Return the (X, Y) coordinate for the center point of the cell that contains the specified text.  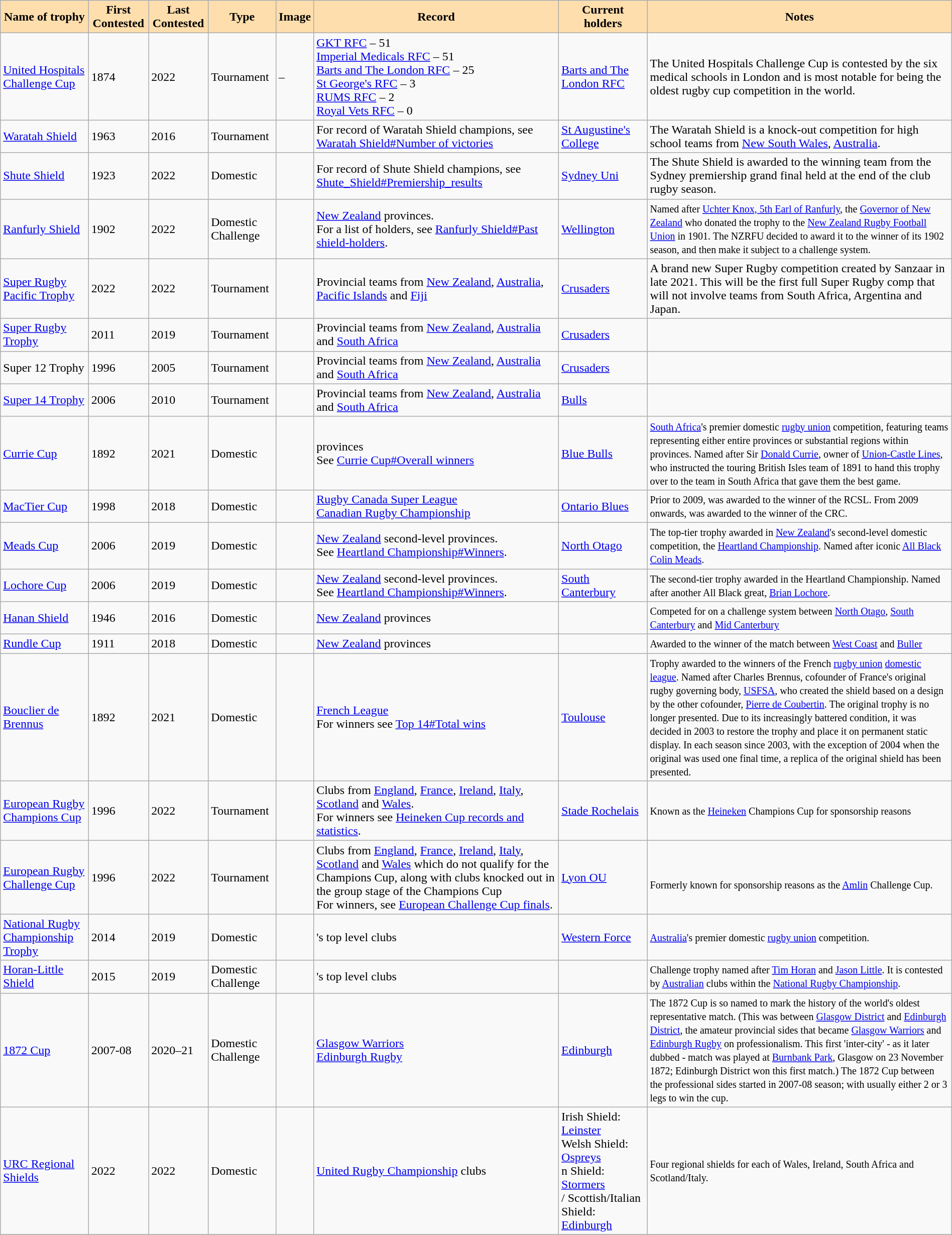
Sydney Uni (603, 176)
First Contested (118, 17)
Toulouse (603, 717)
The Waratah Shield is a knock-out competition for high school teams from New South Wales, Australia. (799, 137)
French LeagueFor winners see Top 14#Total wins (436, 717)
Current holders (603, 17)
Lyon OU (603, 877)
Currie Cup (44, 453)
Hanan Shield (44, 618)
Western Force (603, 937)
Name of trophy (44, 17)
2011 (118, 334)
United Hospitals Challenge Cup (44, 76)
Super Rugby Pacific Trophy (44, 288)
2015 (118, 976)
2010 (179, 400)
Last Contested (179, 17)
Super 12 Trophy (44, 368)
Awarded to the winner of the match between West Coast and Buller (799, 644)
United Rugby Championship clubs (436, 1171)
Bulls (603, 400)
Meads Cup (44, 545)
Ontario Blues (603, 506)
North Otago (603, 545)
2014 (118, 937)
Formerly known for sponsorship reasons as the Amlin Challenge Cup. (799, 877)
Waratah Shield (44, 137)
Australia's premier domestic rugby union competition. (799, 937)
Competed for on a challenge system between North Otago, South Canterbury and Mid Canterbury (799, 618)
Irish Shield: Leinster Welsh Shield: Ospreysn Shield: Stormers/ Scottish/Italian Shield: Edinburgh (603, 1171)
GKT RFC – 51Imperial Medicals RFC – 51Barts and The London RFC – 25St George's RFC – 3RUMS RFC – 2Royal Vets RFC – 0 (436, 76)
Wellington (603, 229)
Shute Shield (44, 176)
The Shute Shield is awarded to the winning team from the Sydney premiership grand final held at the end of the club rugby season. (799, 176)
1923 (118, 176)
1963 (118, 137)
provincesSee Currie Cup#Overall winners (436, 453)
– (295, 76)
Known as the Heineken Champions Cup for sponsorship reasons (799, 811)
Prior to 2009, was awarded to the winner of the RCSL. From 2009 onwards, was awarded to the winner of the CRC. (799, 506)
Rundle Cup (44, 644)
Rugby Canada Super League Canadian Rugby Championship (436, 506)
1998 (118, 506)
1911 (118, 644)
New Zealand provinces.For a list of holders, see Ranfurly Shield#Past shield-holders. (436, 229)
European Rugby Challenge Cup (44, 877)
Record (436, 17)
2005 (179, 368)
Glasgow Warriors Edinburgh Rugby (436, 1050)
The second-tier trophy awarded in the Heartland Championship. Named after another All Black great, Brian Lochore. (799, 585)
1874 (118, 76)
Lochore Cup (44, 585)
Clubs from England, France, Ireland, Italy, Scotland and Wales.For winners see Heineken Cup records and statistics. (436, 811)
Ranfurly Shield (44, 229)
Horan-Little Shield (44, 976)
Notes (799, 17)
Provincial teams from New Zealand, Australia, Pacific Islands and Fiji (436, 288)
National Rugby Championship Trophy (44, 937)
Type (242, 17)
Super Rugby Trophy (44, 334)
For record of Waratah Shield champions, see Waratah Shield#Number of victories (436, 137)
MacTier Cup (44, 506)
2007-08 (118, 1050)
The top-tier trophy awarded in New Zealand's second-level domestic competition, the Heartland Championship. Named after iconic All Black Colin Meads. (799, 545)
Edinburgh (603, 1050)
South Canterbury (603, 585)
1946 (118, 618)
Four regional shields for each of Wales, Ireland, South Africa and Scotland/Italy. (799, 1171)
URC Regional Shields (44, 1171)
Stade Rochelais (603, 811)
1872 Cup (44, 1050)
European Rugby Champions Cup (44, 811)
Blue Bulls (603, 453)
Barts and The London RFC (603, 76)
Bouclier de Brennus (44, 717)
St Augustine's College (603, 137)
Challenge trophy named after Tim Horan and Jason Little. It is contested by Australian clubs within the National Rugby Championship. (799, 976)
Image (295, 17)
For record of Shute Shield champions, see Shute_Shield#Premiership_results (436, 176)
1902 (118, 229)
Super 14 Trophy (44, 400)
2020–21 (179, 1050)
